Locate the cell with the specified text and output its [X, Y] center coordinate. 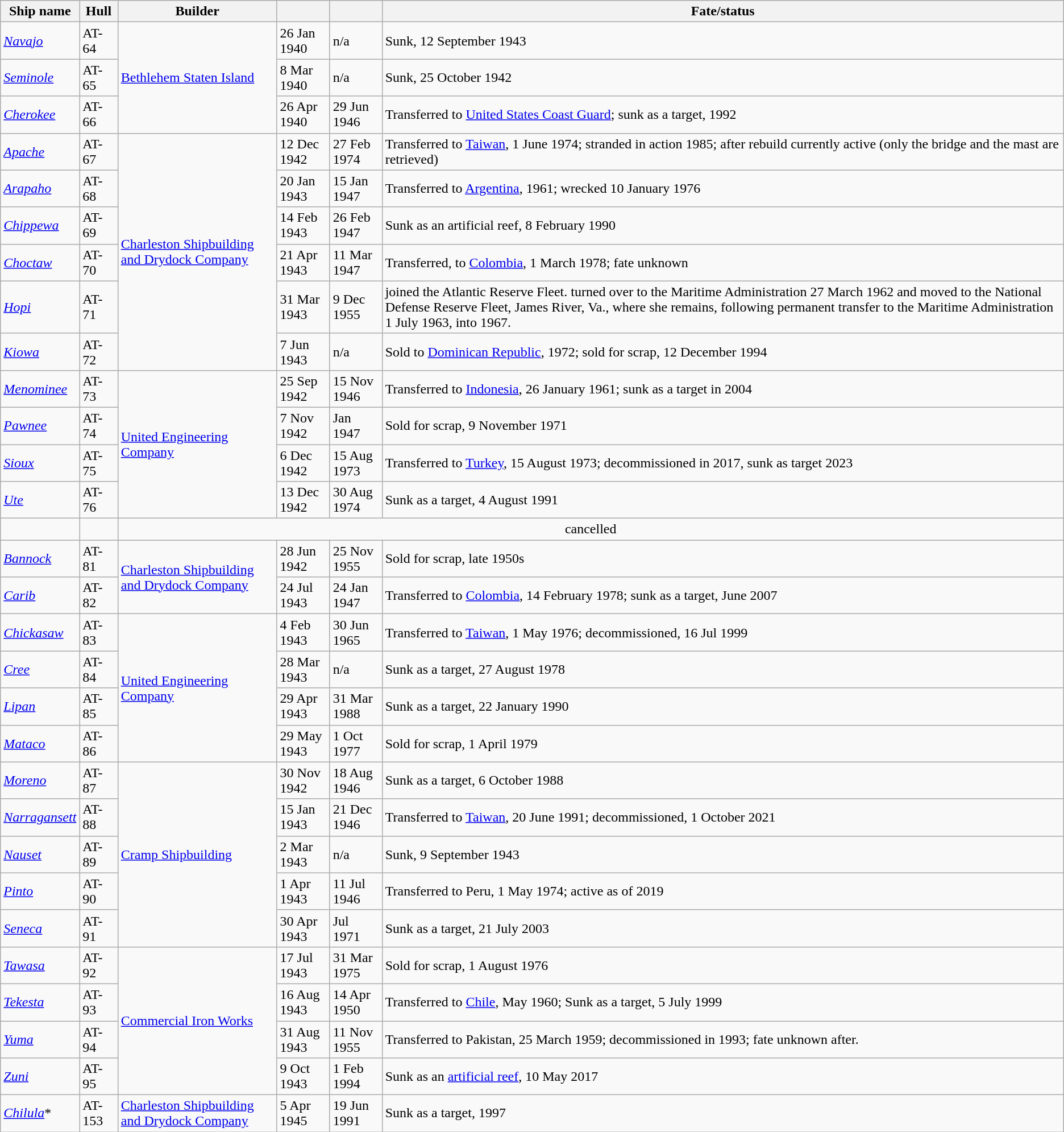
6 Dec 1942 [304, 463]
Transferred, to Colombia, 1 March 1978; fate unknown [723, 263]
31 Mar 1943 [304, 307]
Sunk, 12 September 1943 [723, 41]
4 Feb 1943 [304, 632]
AT-69 [99, 225]
27 Feb 1974 [356, 151]
AT-75 [99, 463]
AT-83 [99, 632]
AT-68 [99, 189]
9 Oct 1943 [304, 1077]
AT-92 [99, 965]
AT-71 [99, 307]
Kiowa [40, 351]
Jul 1971 [356, 928]
Transferred to Indonesia, 26 January 1961; sunk as a target in 2004 [723, 389]
1 Apr 1943 [304, 891]
15 Jan 1943 [304, 818]
18 Aug 1946 [356, 780]
Menominee [40, 389]
Ship name [40, 11]
Builder [197, 11]
AT-67 [99, 151]
26 Apr 1940 [304, 115]
Transferred to Pakistan, 25 March 1959; decommissioned in 1993; fate unknown after. [723, 1039]
14 Apr 1950 [356, 1002]
15 Aug 1973 [356, 463]
14 Feb 1943 [304, 225]
Choctaw [40, 263]
Zuni [40, 1077]
Transferred to United States Coast Guard; sunk as a target, 1992 [723, 115]
Sold for scrap, 1 August 1976 [723, 965]
Sunk, 25 October 1942 [723, 77]
Ute [40, 500]
Sunk as a target, 1997 [723, 1113]
28 Jun 1942 [304, 558]
26 Feb 1947 [356, 225]
AT-70 [99, 263]
Transferred to Turkey, 15 August 1973; decommissioned in 2017, sunk as target 2023 [723, 463]
Sold for scrap, 1 April 1979 [723, 744]
Hull [99, 11]
AT-81 [99, 558]
AT-88 [99, 818]
15 Nov 1946 [356, 389]
28 Mar 1943 [304, 670]
13 Dec 1942 [304, 500]
21 Apr 1943 [304, 263]
Hopi [40, 307]
30 Apr 1943 [304, 928]
15 Jan 1947 [356, 189]
AT-87 [99, 780]
AT-64 [99, 41]
Transferred to Taiwan, 1 June 1974; stranded in action 1985; after rebuild currently active (only the bridge and the mast are retrieved) [723, 151]
Transferred to Peru, 1 May 1974; active as of 2019 [723, 891]
30 Jun 1965 [356, 632]
12 Dec 1942 [304, 151]
Narragansett [40, 818]
Sunk as an artificial reef, 8 February 1990 [723, 225]
19 Jun 1991 [356, 1113]
AT-91 [99, 928]
30 Nov 1942 [304, 780]
Sunk as a target, 4 August 1991 [723, 500]
31 Mar 1988 [356, 706]
Mataco [40, 744]
AT-74 [99, 425]
Bannock [40, 558]
Tawasa [40, 965]
Sunk as a target, 21 July 2003 [723, 928]
Seneca [40, 928]
26 Jan 1940 [304, 41]
Pinto [40, 891]
Cherokee [40, 115]
Chickasaw [40, 632]
7 Jun 1943 [304, 351]
cancelled [591, 529]
Yuma [40, 1039]
16 Aug 1943 [304, 1002]
Carib [40, 596]
1 Feb 1994 [356, 1077]
Transferred to Chile, May 1960; Sunk as a target, 5 July 1999 [723, 1002]
AT-73 [99, 389]
11 Mar 1947 [356, 263]
31 Mar 1975 [356, 965]
Transferred to Colombia, 14 February 1978; sunk as a target, June 2007 [723, 596]
9 Dec 1955 [356, 307]
Sunk as a target, 27 August 1978 [723, 670]
Pawnee [40, 425]
Seminole [40, 77]
Lipan [40, 706]
24 Jan 1947 [356, 596]
AT-82 [99, 596]
29 May 1943 [304, 744]
Cramp Shipbuilding [197, 854]
29 Apr 1943 [304, 706]
AT-89 [99, 854]
Arapaho [40, 189]
AT-93 [99, 1002]
Sold for scrap, 9 November 1971 [723, 425]
Moreno [40, 780]
17 Jul 1943 [304, 965]
Navajo [40, 41]
8 Mar 1940 [304, 77]
Chilula* [40, 1113]
31 Aug 1943 [304, 1039]
Transferred to Taiwan, 1 May 1976; decommissioned, 16 Jul 1999 [723, 632]
30 Aug 1974 [356, 500]
25 Nov 1955 [356, 558]
1 Oct 1977 [356, 744]
Sold for scrap, late 1950s [723, 558]
11 Nov 1955 [356, 1039]
Transferred to Argentina, 1961; wrecked 10 January 1976 [723, 189]
AT-95 [99, 1077]
20 Jan 1943 [304, 189]
11 Jul 1946 [356, 891]
Fate/status [723, 11]
5 Apr 1945 [304, 1113]
AT-94 [99, 1039]
Sunk as an artificial reef, 10 May 2017 [723, 1077]
21 Dec 1946 [356, 818]
2 Mar 1943 [304, 854]
AT-84 [99, 670]
AT-86 [99, 744]
AT-65 [99, 77]
Commercial Iron Works [197, 1021]
Sunk as a target, 6 October 1988 [723, 780]
Nauset [40, 854]
AT-90 [99, 891]
AT-153 [99, 1113]
Sioux [40, 463]
Sold to Dominican Republic, 1972; sold for scrap, 12 December 1994 [723, 351]
Jan 1947 [356, 425]
Sunk as a target, 22 January 1990 [723, 706]
Transferred to Taiwan, 20 June 1991; decommissioned, 1 October 2021 [723, 818]
Sunk, 9 September 1943 [723, 854]
29 Jun 1946 [356, 115]
AT-66 [99, 115]
Bethlehem Staten Island [197, 77]
AT-72 [99, 351]
25 Sep 1942 [304, 389]
Cree [40, 670]
7 Nov 1942 [304, 425]
24 Jul 1943 [304, 596]
Tekesta [40, 1002]
Apache [40, 151]
AT-85 [99, 706]
AT-76 [99, 500]
Chippewa [40, 225]
